Search for the cell housing the specified text and yield its (x, y) center coordinate. 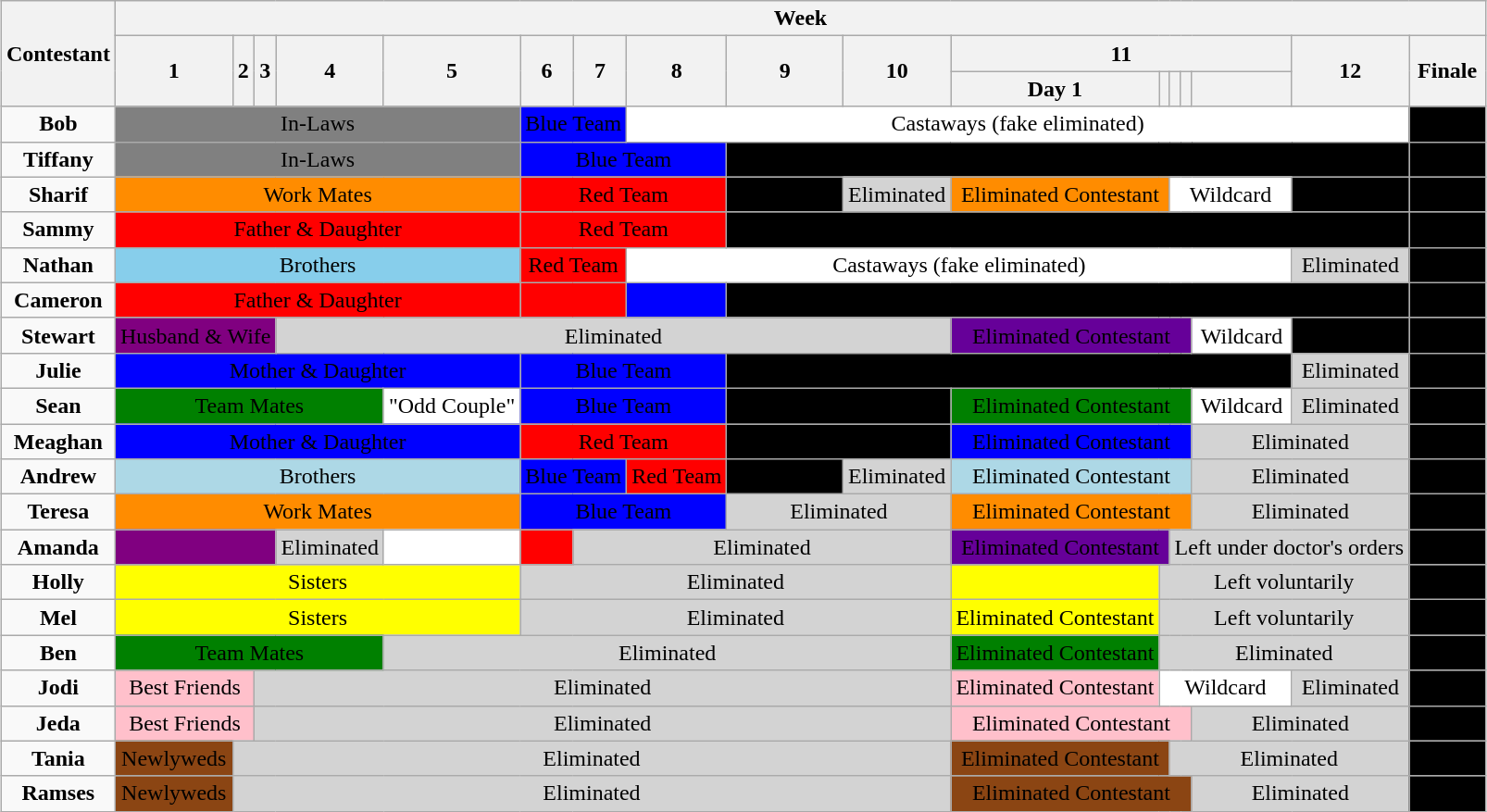
Contestant (57, 54)
4 (330, 71)
Amanda (57, 547)
Finale (1448, 71)
Teresa (57, 512)
12 (1350, 71)
Left under doctor's orders (1289, 547)
Cameron (57, 300)
Sammy (57, 230)
Husband & Wife (195, 335)
Ben (57, 653)
2 (243, 71)
Week (800, 19)
10 (896, 71)
6 (546, 71)
11 (1121, 54)
Tania (57, 758)
9 (785, 71)
Bob (57, 124)
Jodi (57, 688)
Holly (57, 582)
Ramses (57, 793)
Julie (57, 370)
5 (452, 71)
1 (174, 71)
Sharif (57, 194)
Nathan (57, 265)
Tiffany (57, 159)
8 (677, 71)
Andrew (57, 477)
7 (600, 71)
Day 1 (1056, 89)
Jeda (57, 723)
Mel (57, 618)
3 (266, 71)
Sean (57, 406)
"Odd Couple" (452, 406)
Stewart (57, 335)
Meaghan (57, 442)
